Identify which cell holds the provided text, then report its [X, Y] central coordinate. 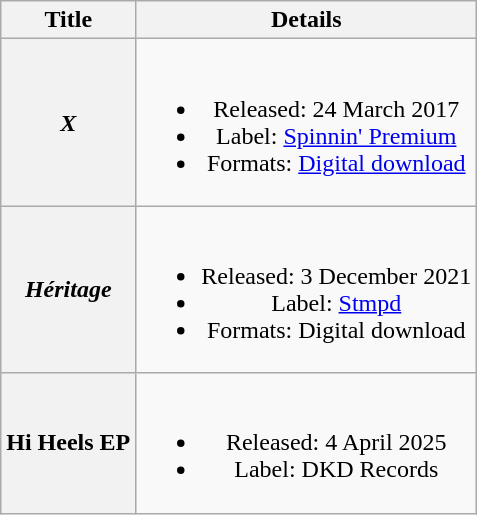
Héritage [68, 290]
Released: 4 April 2025 Label: DKD Records [306, 443]
X [68, 122]
Released: 3 December 2021Label: StmpdFormats: Digital download [306, 290]
Released: 24 March 2017Label: Spinnin' PremiumFormats: Digital download [306, 122]
Details [306, 20]
Title [68, 20]
Hi Heels EP [68, 443]
